Find where the given text appears and provide that cell's center as (X, Y) coordinate. 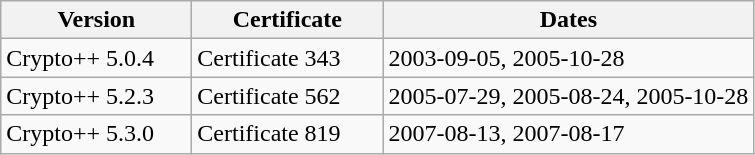
2007-08-13, 2007-08-17 (568, 134)
Dates (568, 20)
Version (96, 20)
Certificate (288, 20)
Certificate 819 (288, 134)
2003-09-05, 2005-10-28 (568, 58)
2005-07-29, 2005-08-24, 2005-10-28 (568, 96)
Crypto++ 5.3.0 (96, 134)
Certificate 562 (288, 96)
Crypto++ 5.2.3 (96, 96)
Crypto++ 5.0.4 (96, 58)
Certificate 343 (288, 58)
